Output the (X, Y) coordinate of the center of the cell containing the given text.  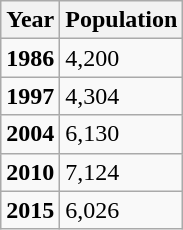
Year (30, 20)
6,026 (122, 210)
2010 (30, 172)
2015 (30, 210)
4,304 (122, 96)
7,124 (122, 172)
1986 (30, 58)
Population (122, 20)
2004 (30, 134)
4,200 (122, 58)
1997 (30, 96)
6,130 (122, 134)
